Return the (X, Y) coordinate for the center point of the cell that contains the specified text.  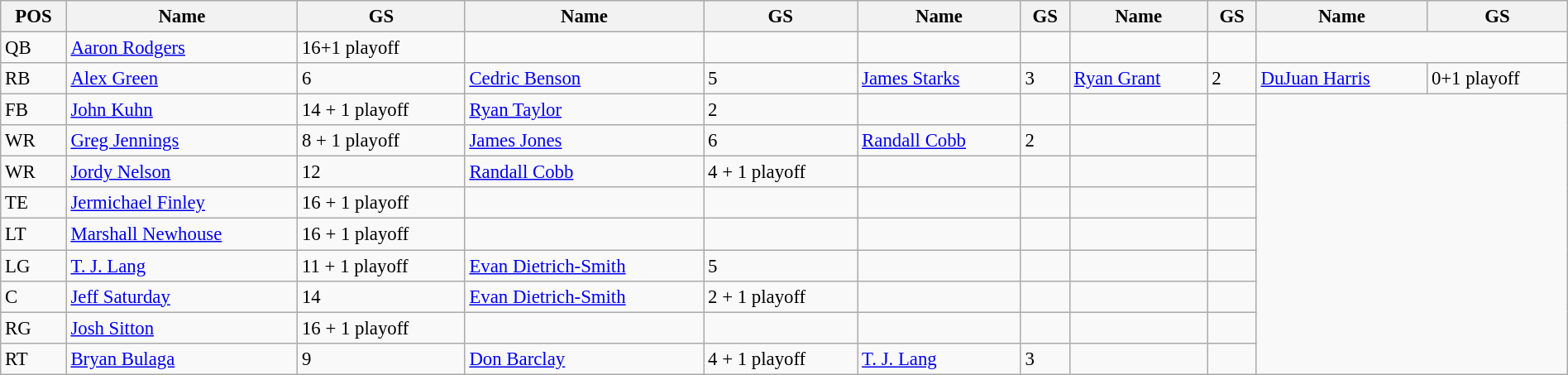
Don Barclay (584, 358)
Ryan Taylor (584, 110)
Bryan Bulaga (182, 358)
Greg Jennings (182, 141)
Ryan Grant (1138, 79)
Jordy Nelson (182, 172)
14 + 1 playoff (381, 110)
RT (33, 358)
QB (33, 48)
DuJuan Harris (1341, 79)
Josh Sitton (182, 328)
Marshall Newhouse (182, 234)
John Kuhn (182, 110)
12 (381, 172)
RG (33, 328)
2 + 1 playoff (781, 296)
16+1 playoff (381, 48)
Aaron Rodgers (182, 48)
0+1 playoff (1498, 79)
Jermichael Finley (182, 203)
LT (33, 234)
FB (33, 110)
TE (33, 203)
LG (33, 266)
RB (33, 79)
9 (381, 358)
Jeff Saturday (182, 296)
8 + 1 playoff (381, 141)
James Starks (939, 79)
11 + 1 playoff (381, 266)
POS (33, 17)
14 (381, 296)
C (33, 296)
James Jones (584, 141)
Cedric Benson (584, 79)
Alex Green (182, 79)
